Determine the [x, y] coordinate at the center of the cell enclosing the given text.  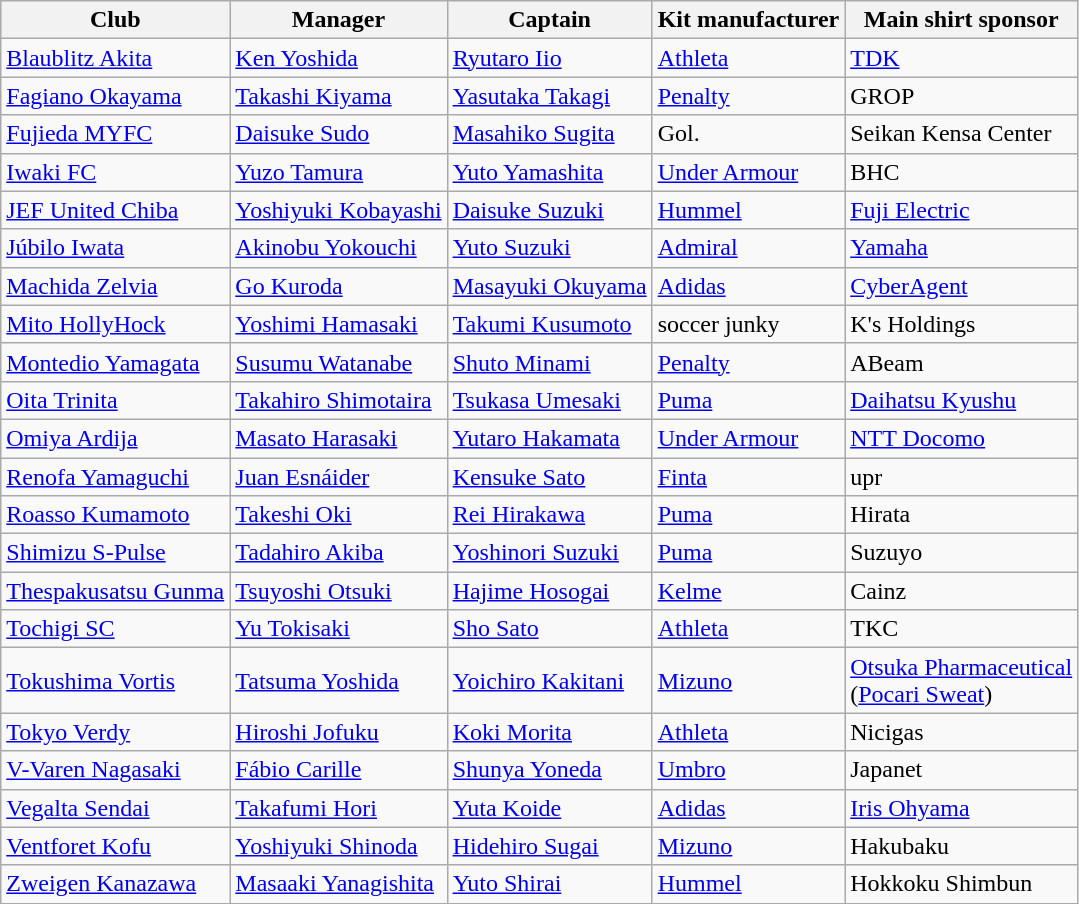
Captain [550, 20]
Admiral [748, 248]
ABeam [962, 362]
Roasso Kumamoto [116, 515]
Daisuke Suzuki [550, 210]
Takahiro Shimotaira [338, 400]
Fujieda MYFC [116, 134]
upr [962, 477]
Júbilo Iwata [116, 248]
Kensuke Sato [550, 477]
Hiroshi Jofuku [338, 732]
Seikan Kensa Center [962, 134]
Nicigas [962, 732]
Daihatsu Kyushu [962, 400]
K's Holdings [962, 324]
GROP [962, 96]
Japanet [962, 770]
Yuzo Tamura [338, 172]
Daisuke Sudo [338, 134]
Yuto Yamashita [550, 172]
Koki Morita [550, 732]
Manager [338, 20]
Tokyo Verdy [116, 732]
Fuji Electric [962, 210]
TKC [962, 629]
Otsuka Pharmaceutical(Pocari Sweat) [962, 680]
Akinobu Yokouchi [338, 248]
Ryutaro Iio [550, 58]
Go Kuroda [338, 286]
Kit manufacturer [748, 20]
Susumu Watanabe [338, 362]
Kelme [748, 591]
BHC [962, 172]
Ventforet Kofu [116, 846]
Machida Zelvia [116, 286]
Gol. [748, 134]
Yoshinori Suzuki [550, 553]
Main shirt sponsor [962, 20]
Masato Harasaki [338, 438]
Tokushima Vortis [116, 680]
Hidehiro Sugai [550, 846]
Shimizu S-Pulse [116, 553]
Takumi Kusumoto [550, 324]
Shunya Yoneda [550, 770]
Oita Trinita [116, 400]
Yu Tokisaki [338, 629]
Yuto Suzuki [550, 248]
TDK [962, 58]
Tsuyoshi Otsuki [338, 591]
Yoshimi Hamasaki [338, 324]
Omiya Ardija [116, 438]
Tsukasa Umesaki [550, 400]
Club [116, 20]
Suzuyo [962, 553]
V-Varen Nagasaki [116, 770]
Yuta Koide [550, 808]
Tochigi SC [116, 629]
Tatsuma Yoshida [338, 680]
Yoshiyuki Kobayashi [338, 210]
Yasutaka Takagi [550, 96]
Masaaki Yanagishita [338, 884]
Masahiko Sugita [550, 134]
Hakubaku [962, 846]
Shuto Minami [550, 362]
Vegalta Sendai [116, 808]
Umbro [748, 770]
Tadahiro Akiba [338, 553]
Finta [748, 477]
Iris Ohyama [962, 808]
Hirata [962, 515]
Ken Yoshida [338, 58]
Mito HollyHock [116, 324]
Blaublitz Akita [116, 58]
Rei Hirakawa [550, 515]
Cainz [962, 591]
JEF United Chiba [116, 210]
Yoichiro Kakitani [550, 680]
CyberAgent [962, 286]
Takashi Kiyama [338, 96]
Takeshi Oki [338, 515]
Hajime Hosogai [550, 591]
Renofa Yamaguchi [116, 477]
Hokkoku Shimbun [962, 884]
soccer junky [748, 324]
Zweigen Kanazawa [116, 884]
Takafumi Hori [338, 808]
Masayuki Okuyama [550, 286]
Yoshiyuki Shinoda [338, 846]
Fagiano Okayama [116, 96]
Iwaki FC [116, 172]
NTT Docomo [962, 438]
Thespakusatsu Gunma [116, 591]
Juan Esnáider [338, 477]
Sho Sato [550, 629]
Fábio Carille [338, 770]
Yuto Shirai [550, 884]
Montedio Yamagata [116, 362]
Yamaha [962, 248]
Yutaro Hakamata [550, 438]
